Return the (x, y) coordinate for the center point of the cell that contains the specified text.  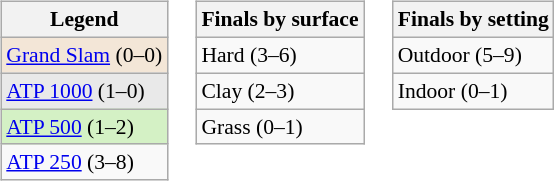
Grand Slam (0–0) (84, 55)
Indoor (0–1) (474, 91)
Finals by setting (474, 20)
Clay (2–3) (280, 91)
Legend (84, 20)
ATP 250 (3–8) (84, 162)
Grass (0–1) (280, 127)
Outdoor (5–9) (474, 55)
Finals by surface (280, 20)
Hard (3–6) (280, 55)
ATP 1000 (1–0) (84, 91)
ATP 500 (1–2) (84, 127)
